From the cell containing the given text, extract its center point as (X, Y) coordinate. 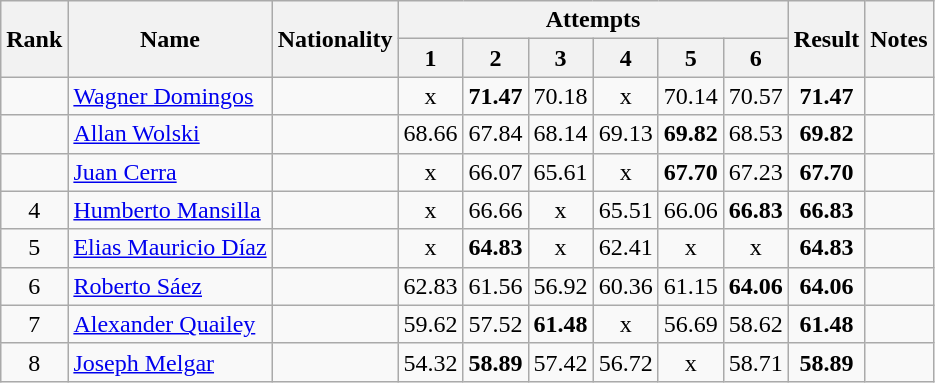
7 (34, 324)
Alexander Quailey (170, 324)
59.62 (430, 324)
70.14 (690, 96)
Attempts (593, 20)
68.14 (560, 134)
70.18 (560, 96)
66.07 (496, 172)
66.66 (496, 210)
Name (170, 39)
Wagner Domingos (170, 96)
61.15 (690, 286)
Nationality (335, 39)
65.61 (560, 172)
68.66 (430, 134)
62.83 (430, 286)
66.06 (690, 210)
54.32 (430, 362)
Elias Mauricio Díaz (170, 248)
Allan Wolski (170, 134)
1 (430, 58)
58.62 (756, 324)
57.42 (560, 362)
2 (496, 58)
Juan Cerra (170, 172)
67.84 (496, 134)
Rank (34, 39)
67.23 (756, 172)
57.52 (496, 324)
68.53 (756, 134)
60.36 (626, 286)
Humberto Mansilla (170, 210)
69.13 (626, 134)
61.56 (496, 286)
Joseph Melgar (170, 362)
65.51 (626, 210)
Result (826, 39)
56.92 (560, 286)
3 (560, 58)
8 (34, 362)
70.57 (756, 96)
Notes (899, 39)
58.71 (756, 362)
62.41 (626, 248)
Roberto Sáez (170, 286)
56.72 (626, 362)
56.69 (690, 324)
